Detect which cell encompasses the target text, then output its [x, y] center coordinate. 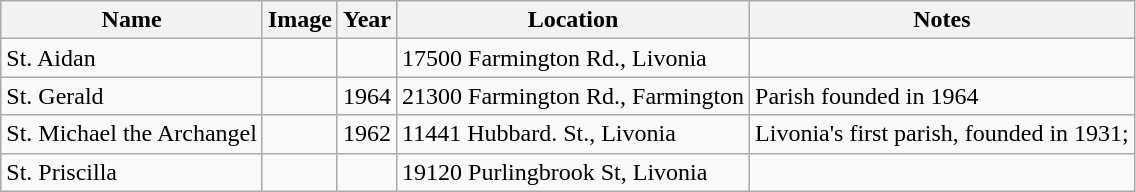
Name [132, 20]
Location [574, 20]
Image [300, 20]
St. Gerald [132, 96]
St. Priscilla [132, 172]
19120 Purlingbrook St, Livonia [574, 172]
1964 [366, 96]
21300 Farmington Rd., Farmington [574, 96]
1962 [366, 134]
St. Michael the Archangel [132, 134]
Livonia's first parish, founded in 1931; [942, 134]
17500 Farmington Rd., Livonia [574, 58]
11441 Hubbard. St., Livonia [574, 134]
Year [366, 20]
St. Aidan [132, 58]
Notes [942, 20]
Parish founded in 1964 [942, 96]
